Pinpoint the cell where the given text exists, returning its [x, y] midpoint coordinate. 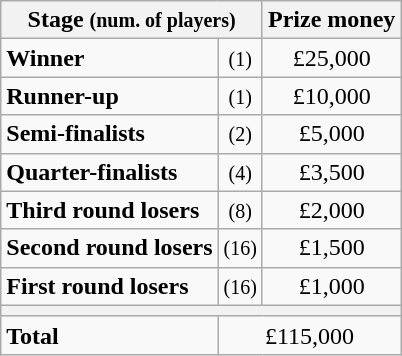
Runner-up [110, 96]
£10,000 [331, 96]
Second round losers [110, 248]
Total [110, 335]
Third round losers [110, 210]
£115,000 [310, 335]
£25,000 [331, 58]
Semi-finalists [110, 134]
£1,000 [331, 286]
(4) [240, 172]
£5,000 [331, 134]
(2) [240, 134]
£2,000 [331, 210]
First round losers [110, 286]
£1,500 [331, 248]
Stage (num. of players) [132, 20]
£3,500 [331, 172]
(8) [240, 210]
Quarter-finalists [110, 172]
Winner [110, 58]
Prize money [331, 20]
